Locate the cell with the specified text and output its [X, Y] center coordinate. 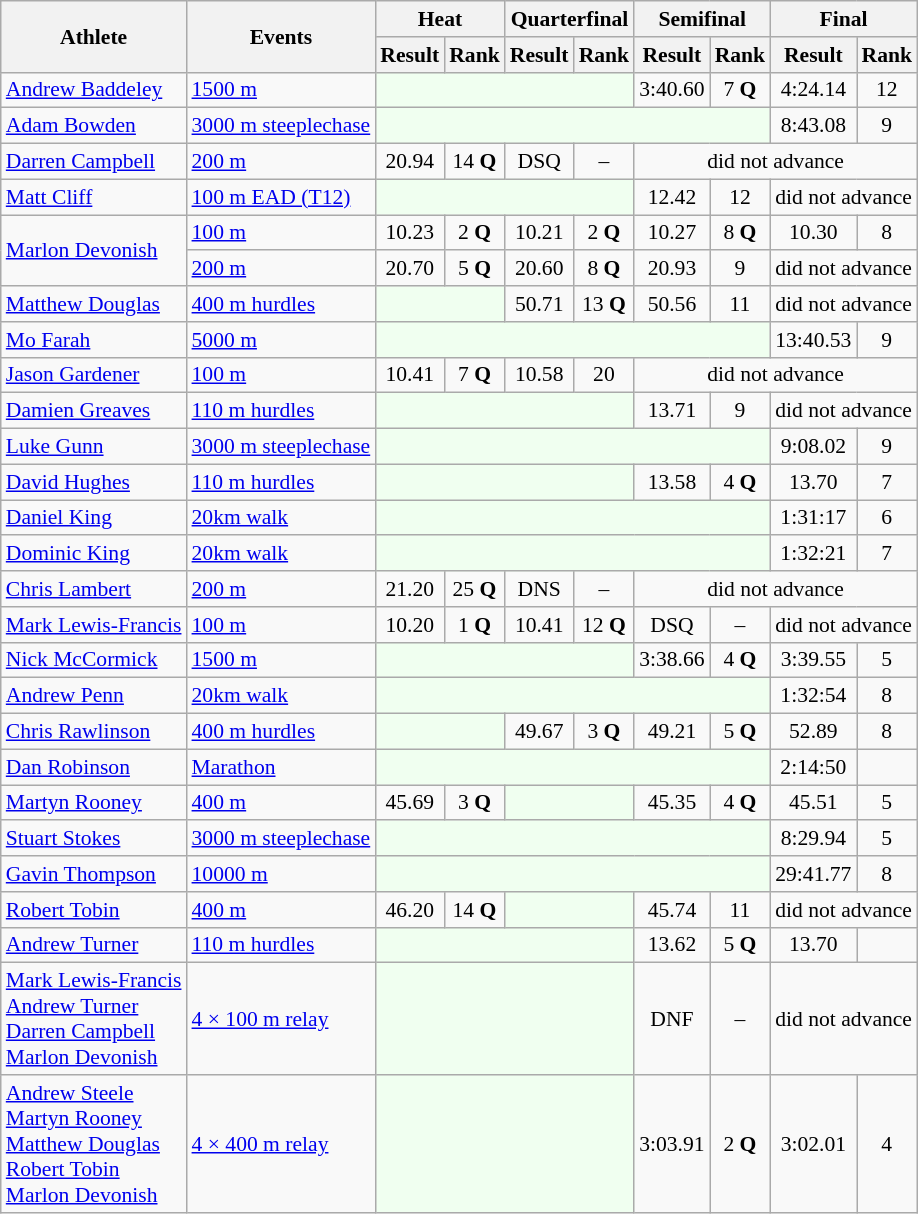
Chris Lambert [94, 589]
1:32:54 [813, 696]
13.62 [672, 945]
Events [282, 36]
1:32:21 [813, 554]
46.20 [410, 910]
Nick McCormick [94, 660]
4:24.14 [813, 90]
45.51 [813, 803]
Matt Cliff [94, 197]
25 Q [474, 589]
29:41.77 [813, 874]
Luke Gunn [94, 447]
12.42 [672, 197]
3:03.91 [672, 1144]
20.93 [672, 269]
Matthew Douglas [94, 304]
3:39.55 [813, 660]
12 Q [604, 625]
3:40.60 [672, 90]
21.20 [410, 589]
Robert Tobin [94, 910]
13.58 [672, 482]
13 Q [604, 304]
13.71 [672, 411]
Quarterfinal [570, 19]
Heat [440, 19]
Marathon [282, 767]
20.60 [540, 269]
Andrew Penn [94, 696]
6 [886, 518]
3:02.01 [813, 1144]
Dan Robinson [94, 767]
49.67 [540, 732]
1 Q [474, 625]
Stuart Stokes [94, 839]
13:40.53 [813, 340]
David Hughes [94, 482]
Andrew Turner [94, 945]
100 m EAD (T12) [282, 197]
Adam Bowden [94, 126]
Jason Gardener [94, 375]
10.30 [813, 233]
DNS [540, 589]
Martyn Rooney [94, 803]
10.23 [410, 233]
52.89 [813, 732]
10.20 [410, 625]
Damien Greaves [94, 411]
Andrew SteeleMartyn RooneyMatthew DouglasRobert TobinMarlon Devonish [94, 1144]
20 [604, 375]
2:14:50 [813, 767]
Gavin Thompson [94, 874]
9:08.02 [813, 447]
45.69 [410, 803]
8:43.08 [813, 126]
4 × 100 m relay [282, 1019]
Chris Rawlinson [94, 732]
20.94 [410, 162]
Marlon Devonish [94, 250]
Athlete [94, 36]
10.58 [540, 375]
4 × 400 m relay [282, 1144]
8:29.94 [813, 839]
Darren Campbell [94, 162]
10.21 [540, 233]
Final [844, 19]
Mark Lewis-Francis [94, 625]
Mo Farah [94, 340]
Mark Lewis-FrancisAndrew TurnerDarren CampbellMarlon Devonish [94, 1019]
50.56 [672, 304]
Daniel King [94, 518]
DNF [672, 1019]
45.74 [672, 910]
3:38.66 [672, 660]
Dominic King [94, 554]
5000 m [282, 340]
49.21 [672, 732]
50.71 [540, 304]
10.27 [672, 233]
1:31:17 [813, 518]
20.70 [410, 269]
Semifinal [702, 19]
45.35 [672, 803]
10000 m [282, 874]
4 [886, 1144]
Andrew Baddeley [94, 90]
